Locate the cell with the specified text and output its [X, Y] center coordinate. 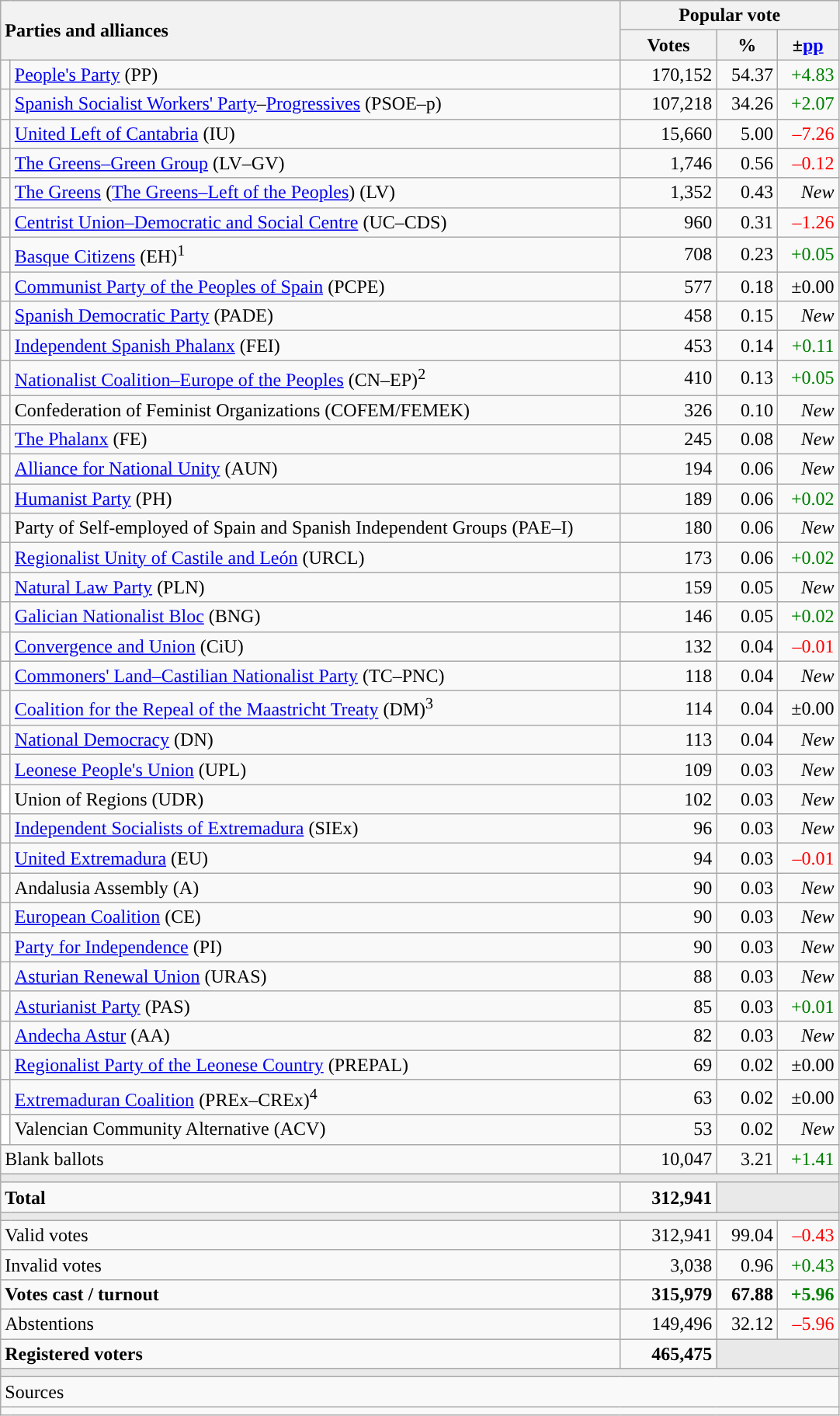
Asturianist Party (PAS) [315, 1006]
67.88 [747, 1294]
1,746 [668, 163]
102 [668, 799]
Commoners' Land–Castilian Nationalist Party (TC–PNC) [315, 676]
+0.43 [807, 1265]
United Extremadura (EU) [315, 858]
Popular vote [730, 16]
–7.26 [807, 134]
0.31 [747, 222]
Andalusia Assembly (A) [315, 888]
Union of Regions (UDR) [315, 799]
326 [668, 410]
114 [668, 708]
The Greens–Green Group (LV–GV) [315, 163]
577 [668, 287]
Leonese People's Union (UPL) [315, 770]
Galician Nationalist Bloc (BNG) [315, 617]
People's Party (PP) [315, 75]
Centrist Union–Democratic and Social Centre (UC–CDS) [315, 222]
10,047 [668, 1159]
194 [668, 469]
European Coalition (CE) [315, 917]
Extremaduran Coalition (PREx–CREx)4 [315, 1097]
Independent Spanish Phalanx (FEI) [315, 346]
69 [668, 1065]
0.18 [747, 287]
Total [311, 1197]
3,038 [668, 1265]
–0.12 [807, 163]
0.56 [747, 163]
170,152 [668, 75]
Spanish Democratic Party (PADE) [315, 316]
54.37 [747, 75]
0.10 [747, 410]
118 [668, 676]
+4.83 [807, 75]
Sources [419, 1392]
+2.07 [807, 104]
96 [668, 829]
34.26 [747, 104]
0.14 [747, 346]
0.08 [747, 440]
109 [668, 770]
245 [668, 440]
Registered voters [311, 1354]
315,979 [668, 1294]
Alliance for National Unity (AUN) [315, 469]
0.23 [747, 255]
189 [668, 499]
0.13 [747, 377]
458 [668, 316]
3.21 [747, 1159]
180 [668, 528]
United Left of Cantabria (IU) [315, 134]
National Democracy (DN) [315, 740]
+0.11 [807, 346]
708 [668, 255]
Votes cast / turnout [311, 1294]
146 [668, 617]
The Phalanx (FE) [315, 440]
1,352 [668, 193]
85 [668, 1006]
Communist Party of the Peoples of Spain (PCPE) [315, 287]
Convergence and Union (CiU) [315, 646]
15,660 [668, 134]
Invalid votes [311, 1265]
±pp [807, 45]
159 [668, 587]
The Greens (The Greens–Left of the Peoples) (LV) [315, 193]
Parties and alliances [311, 30]
% [747, 45]
Coalition for the Repeal of the Maastricht Treaty (DM)3 [315, 708]
453 [668, 346]
0.43 [747, 193]
53 [668, 1129]
+0.01 [807, 1006]
132 [668, 646]
–5.96 [807, 1324]
–0.43 [807, 1235]
88 [668, 976]
–1.26 [807, 222]
465,475 [668, 1354]
Confederation of Feminist Organizations (COFEM/FEMEK) [315, 410]
Spanish Socialist Workers' Party–Progressives (PSOE–p) [315, 104]
Blank ballots [311, 1159]
149,496 [668, 1324]
Nationalist Coalition–Europe of the Peoples (CN–EP)2 [315, 377]
Independent Socialists of Extremadura (SIEx) [315, 829]
Humanist Party (PH) [315, 499]
99.04 [747, 1235]
Party for Independence (PI) [315, 947]
173 [668, 558]
Valid votes [311, 1235]
113 [668, 740]
0.96 [747, 1265]
Natural Law Party (PLN) [315, 587]
960 [668, 222]
Andecha Astur (AA) [315, 1035]
Regionalist Unity of Castile and León (URCL) [315, 558]
Valencian Community Alternative (ACV) [315, 1129]
94 [668, 858]
+1.41 [807, 1159]
Basque Citizens (EH)1 [315, 255]
5.00 [747, 134]
107,218 [668, 104]
Asturian Renewal Union (URAS) [315, 976]
410 [668, 377]
32.12 [747, 1324]
63 [668, 1097]
Party of Self-employed of Spain and Spanish Independent Groups (PAE–I) [315, 528]
+5.96 [807, 1294]
82 [668, 1035]
0.15 [747, 316]
Votes [668, 45]
Regionalist Party of the Leonese Country (PREPAL) [315, 1065]
Abstentions [311, 1324]
